Locate the cell with the specified text and output its [x, y] center coordinate. 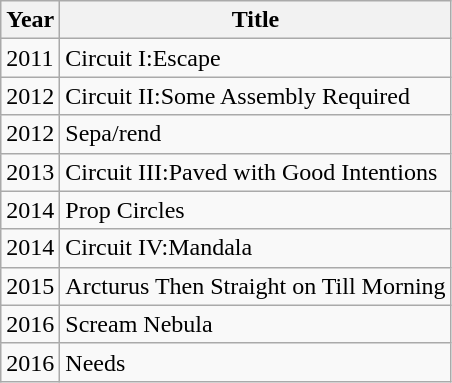
Needs [256, 362]
Sepa/rend [256, 134]
2015 [30, 286]
Prop Circles [256, 210]
2011 [30, 58]
Circuit IV:Mandala [256, 248]
Arcturus Then Straight on Till Morning [256, 286]
2013 [30, 172]
Circuit I:Escape [256, 58]
Circuit II:Some Assembly Required [256, 96]
Year [30, 20]
Scream Nebula [256, 324]
Title [256, 20]
Circuit III:Paved with Good Intentions [256, 172]
